Locate the cell with the specified text and output its (X, Y) center coordinate. 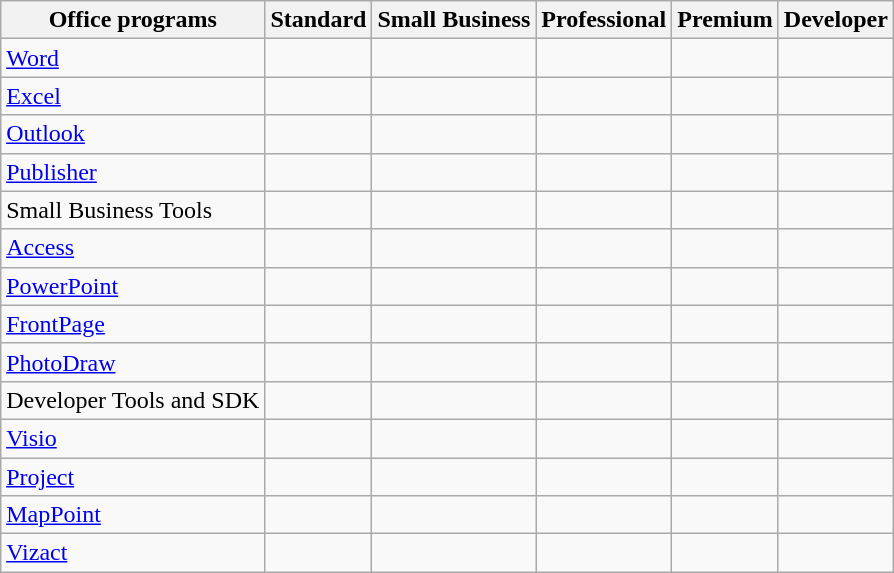
Premium (726, 20)
Publisher (133, 172)
FrontPage (133, 324)
Excel (133, 96)
Professional (604, 20)
Office programs (133, 20)
Developer (836, 20)
Small Business Tools (133, 210)
Word (133, 58)
Project (133, 477)
Vizact (133, 553)
Standard (318, 20)
Outlook (133, 134)
Access (133, 248)
Developer Tools and SDK (133, 400)
Small Business (454, 20)
PowerPoint (133, 286)
PhotoDraw (133, 362)
Visio (133, 438)
MapPoint (133, 515)
